From the cell containing the given text, extract its center point as [x, y] coordinate. 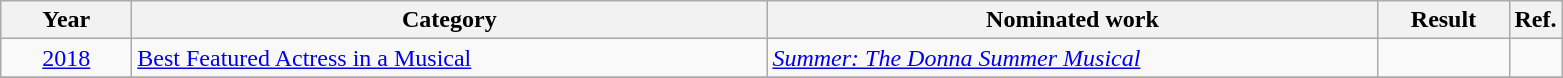
Best Featured Actress in a Musical [450, 58]
Nominated work [1072, 20]
Ref. [1536, 20]
Category [450, 20]
Year [66, 20]
Summer: The Donna Summer Musical [1072, 58]
Result [1444, 20]
2018 [66, 58]
